Provide the (X, Y) coordinate of the cell's center where the given text is located.  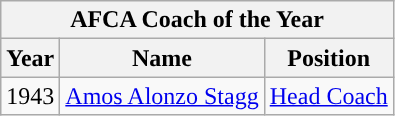
Position (328, 58)
AFCA Coach of the Year (197, 20)
Year (30, 58)
Amos Alonzo Stagg (162, 96)
Head Coach (328, 96)
1943 (30, 96)
Name (162, 58)
